Locate the cell with the specified text and output its (X, Y) center coordinate. 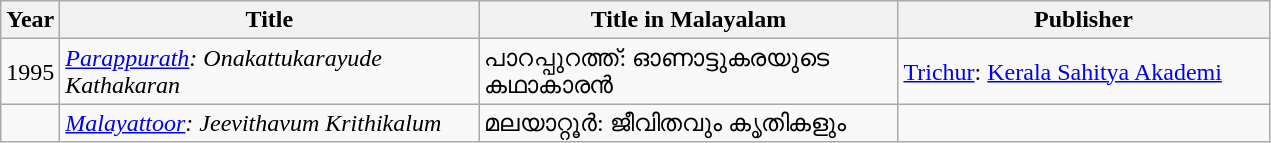
Trichur: Kerala Sahitya Akademi (1084, 72)
പാറപ്പുറത്ത്: ഓണാട്ടുകരയുടെ കഥാകാരന്‍ (688, 72)
Publisher (1084, 20)
Title in Malayalam (688, 20)
Parappurath: Onakattukarayude Kathakaran (270, 72)
Year (30, 20)
1995 (30, 72)
Malayattoor: Jeevithavum Krithikalum (270, 123)
മലയാറ്റൂര്‍: ജീവിതവും കൃതികളും (688, 123)
Title (270, 20)
